Pinpoint the cell where the given text exists, returning its (X, Y) midpoint coordinate. 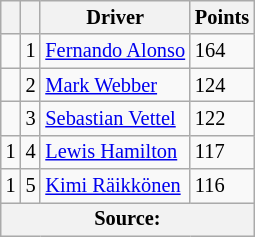
Driver (115, 17)
164 (222, 51)
5 (31, 186)
Lewis Hamilton (115, 152)
Kimi Räikkönen (115, 186)
122 (222, 118)
Points (222, 17)
Mark Webber (115, 85)
116 (222, 186)
Sebastian Vettel (115, 118)
4 (31, 152)
2 (31, 85)
Source: (128, 219)
124 (222, 85)
117 (222, 152)
3 (31, 118)
Fernando Alonso (115, 51)
